Locate the cell with the specified text and output its (X, Y) center coordinate. 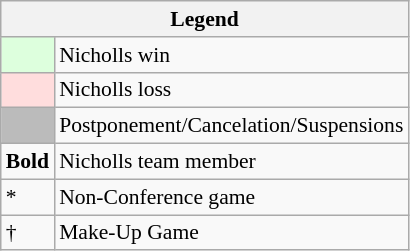
Nicholls win (231, 55)
Postponement/Cancelation/Suspensions (231, 126)
† (28, 233)
Nicholls team member (231, 162)
Make-Up Game (231, 233)
Nicholls loss (231, 90)
* (28, 197)
Non-Conference game (231, 197)
Bold (28, 162)
Legend (205, 19)
